Extract the (X, Y) coordinate from the center of the cell holding the provided text.  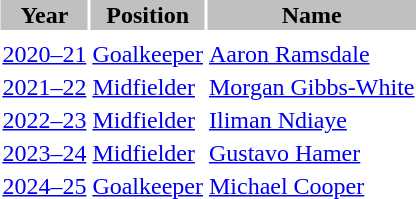
Goalkeeper (148, 54)
2022–23 (44, 120)
2023–24 (44, 153)
Name (312, 15)
Iliman Ndiaye (312, 120)
2020–21 (44, 54)
Year (44, 15)
Gustavo Hamer (312, 153)
Aaron Ramsdale (312, 54)
2021–22 (44, 87)
Position (148, 15)
Morgan Gibbs-White (312, 87)
